Capture the cell that displays the provided text and extract its (X, Y) central coordinate. 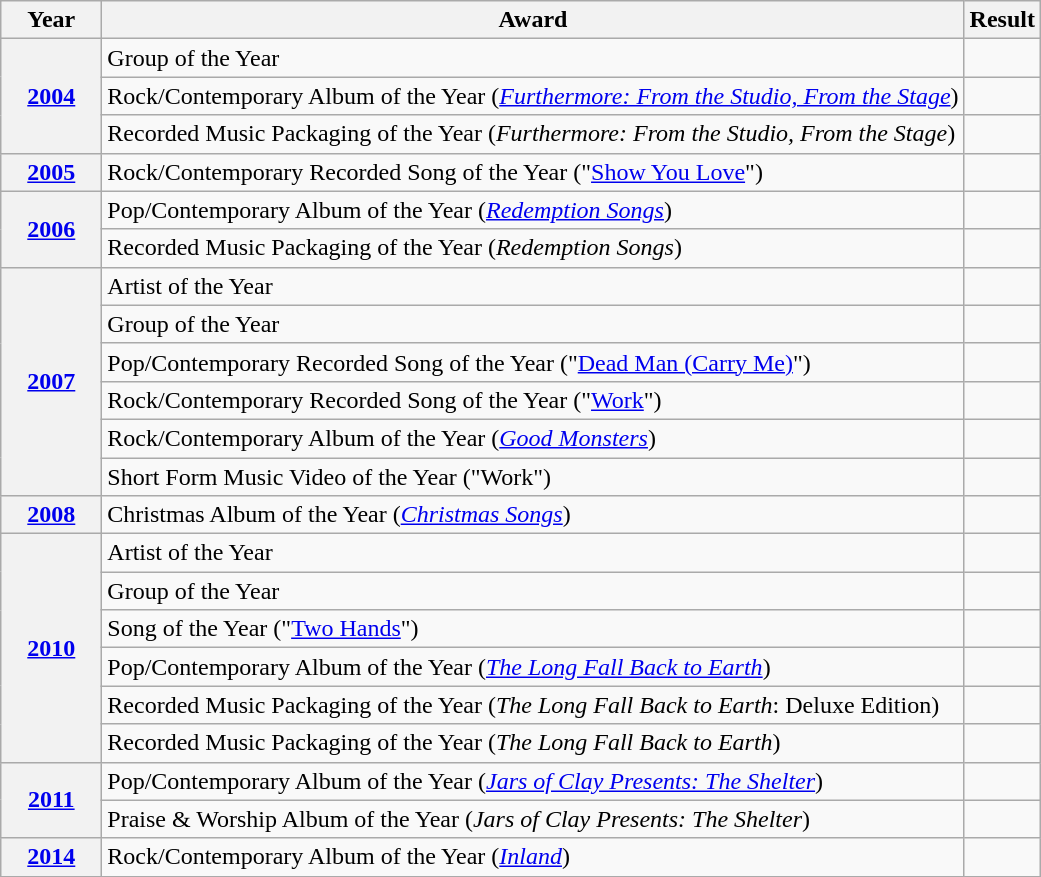
Pop/Contemporary Album of the Year (The Long Fall Back to Earth) (533, 667)
Christmas Album of the Year (Christmas Songs) (533, 515)
2004 (52, 96)
Rock/Contemporary Album of the Year (Furthermore: From the Studio, From the Stage) (533, 96)
Pop/Contemporary Album of the Year (Jars of Clay Presents: The Shelter) (533, 781)
Recorded Music Packaging of the Year (Furthermore: From the Studio, From the Stage) (533, 134)
Recorded Music Packaging of the Year (The Long Fall Back to Earth: Deluxe Edition) (533, 705)
Rock/Contemporary Album of the Year (Good Monsters) (533, 438)
Pop/Contemporary Recorded Song of the Year ("Dead Man (Carry Me)") (533, 362)
Rock/Contemporary Recorded Song of the Year ("Show You Love") (533, 172)
2008 (52, 515)
Recorded Music Packaging of the Year (Redemption Songs) (533, 248)
2005 (52, 172)
2007 (52, 381)
2011 (52, 800)
Song of the Year ("Two Hands") (533, 629)
2014 (52, 857)
Recorded Music Packaging of the Year (The Long Fall Back to Earth) (533, 743)
Rock/Contemporary Album of the Year (Inland) (533, 857)
Result (1002, 20)
Award (533, 20)
Rock/Contemporary Recorded Song of the Year ("Work") (533, 400)
2010 (52, 648)
2006 (52, 229)
Praise & Worship Album of the Year (Jars of Clay Presents: The Shelter) (533, 819)
Pop/Contemporary Album of the Year (Redemption Songs) (533, 210)
Year (52, 20)
Short Form Music Video of the Year ("Work") (533, 477)
